Detect which cell encompasses the target text, then output its (X, Y) center coordinate. 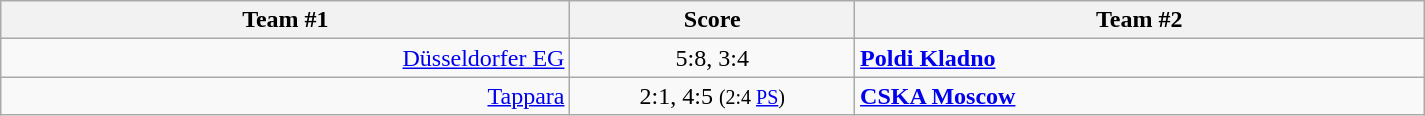
Team #1 (286, 20)
2:1, 4:5 (2:4 PS) (712, 96)
Score (712, 20)
Düsseldorfer EG (286, 58)
5:8, 3:4 (712, 58)
Poldi Kladno (1140, 58)
Team #2 (1140, 20)
CSKA Moscow (1140, 96)
Tappara (286, 96)
